Output the [x, y] coordinate of the center of the cell containing the given text.  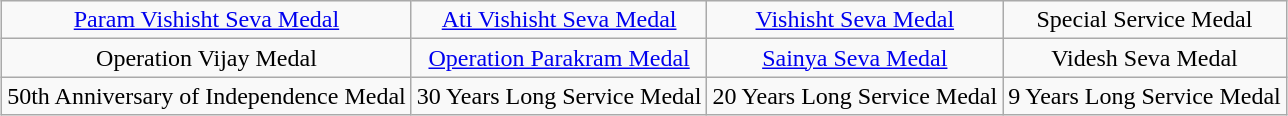
Operation Parakram Medal [559, 58]
30 Years Long Service Medal [559, 96]
Ati Vishisht Seva Medal [559, 20]
20 Years Long Service Medal [855, 96]
Videsh Seva Medal [1145, 58]
Special Service Medal [1145, 20]
9 Years Long Service Medal [1145, 96]
Operation Vijay Medal [207, 58]
Sainya Seva Medal [855, 58]
Vishisht Seva Medal [855, 20]
50th Anniversary of Independence Medal [207, 96]
Param Vishisht Seva Medal [207, 20]
